Search for the cell housing the specified text and yield its [X, Y] center coordinate. 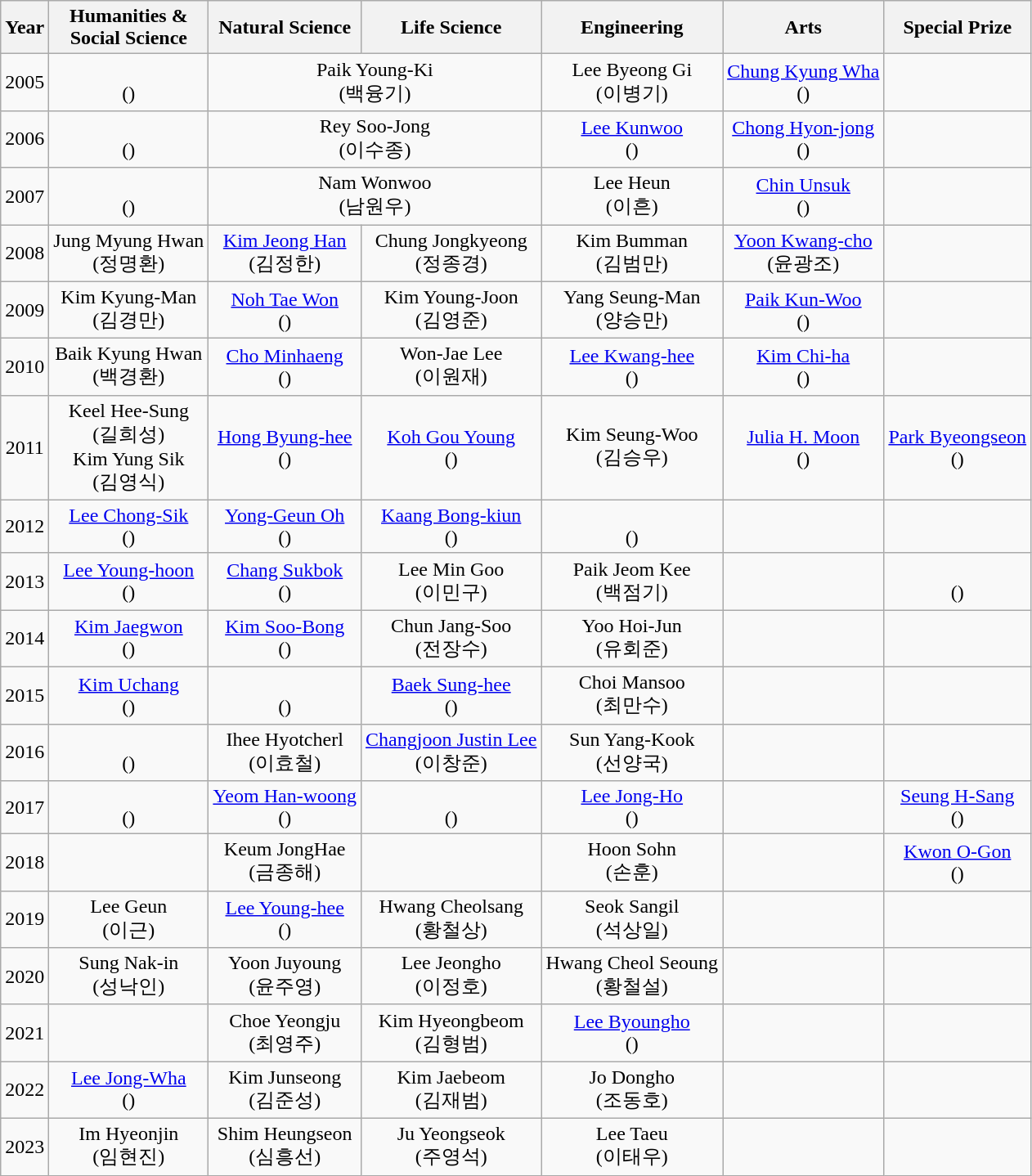
Lee Min Goo(이민구) [451, 581]
Hwang Cheol Seoung(황철설) [632, 976]
2019 [25, 919]
Chang Sukbok() [285, 581]
Choi Mansoo(최만수) [632, 695]
Baik Kyung Hwan(백경환) [129, 367]
Ihee Hyotcherl(이효철) [285, 752]
Hong Byung-hee() [285, 447]
Rey Soo-Jong(이수종) [375, 139]
Seok Sangil(석상일) [632, 919]
Kim Soo-Bong() [285, 639]
Kim Jaegwon() [129, 639]
Kim Seung-Woo(김승우) [632, 447]
2005 [25, 83]
Life Science [451, 28]
Engineering [632, 28]
Im Hyeonjin(임현진) [129, 1147]
Kim Jaebeom(김재범) [451, 1090]
Won-Jae Lee(이원재) [451, 367]
Park Byeongseon() [958, 447]
Seung H-Sang() [958, 808]
2013 [25, 581]
Lee Young-hoon() [129, 581]
2006 [25, 139]
Chong Hyon-jong() [803, 139]
Kim Young-Joon(김영준) [451, 310]
Lee Kwang-hee() [632, 367]
Lee Jeongho(이정호) [451, 976]
Lee Young-hee() [285, 919]
Nam Wonwoo(남원우) [375, 196]
Yoo Hoi-Jun(유회준) [632, 639]
Julia H. Moon() [803, 447]
Baek Sung-hee() [451, 695]
Lee Taeu(이태우) [632, 1147]
2020 [25, 976]
2021 [25, 1033]
Cho Minhaeng() [285, 367]
Keel Hee-Sung(길희성)Kim Yung Sik(김영식) [129, 447]
Chun Jang-Soo(전장수) [451, 639]
Yeom Han-woong() [285, 808]
Jo Dongho (조동호) [632, 1090]
2015 [25, 695]
Lee Jong-Wha() [129, 1090]
Kim Kyung-Man(김경만) [129, 310]
Lee Byeong Gi(이병기) [632, 83]
2012 [25, 527]
Chin Unsuk() [803, 196]
Kim Chi-ha() [803, 367]
Kwon O-Gon() [958, 863]
2008 [25, 253]
Lee Heun(이흔) [632, 196]
Arts [803, 28]
2018 [25, 863]
Changjoon Justin Lee(이창준) [451, 752]
Jung Myung Hwan(정명환) [129, 253]
Paik Kun-Woo() [803, 310]
2016 [25, 752]
Kim Uchang() [129, 695]
Kaang Bong-kiun() [451, 527]
Lee Chong-Sik() [129, 527]
Keum JongHae(금종해) [285, 863]
Hoon Sohn(손훈) [632, 863]
Chung Kyung Wha() [803, 83]
Kim Bumman(김범만) [632, 253]
2007 [25, 196]
Kim Hyeongbeom(김형범) [451, 1033]
2017 [25, 808]
Year [25, 28]
Yang Seung-Man(양승만) [632, 310]
Yoon Kwang-cho(윤광조) [803, 253]
Koh Gou Young() [451, 447]
Lee Kunwoo() [632, 139]
Yong-Geun Oh() [285, 527]
2014 [25, 639]
Sung Nak-in(성낙인) [129, 976]
2022 [25, 1090]
Lee Jong-Ho() [632, 808]
Paik Young-Ki(백융기) [375, 83]
Special Prize [958, 28]
Ju Yeongseok(주영석) [451, 1147]
2023 [25, 1147]
Paik Jeom Kee(백점기) [632, 581]
Kim Jeong Han(김정한) [285, 253]
2009 [25, 310]
Chung Jongkyeong(정종경) [451, 253]
Kim Junseong(김준성) [285, 1090]
2011 [25, 447]
Natural Science [285, 28]
Choe Yeongju(최영주) [285, 1033]
Humanities & Social Science [129, 28]
Shim Heungseon(심흥선) [285, 1147]
Lee Geun(이근) [129, 919]
Lee Byoungho() [632, 1033]
Hwang Cheolsang(황철상) [451, 919]
2010 [25, 367]
Yoon Juyoung(윤주영) [285, 976]
Sun Yang-Kook(선양국) [632, 752]
Noh Tae Won() [285, 310]
